Return (x, y) of the center of cell containing provided text 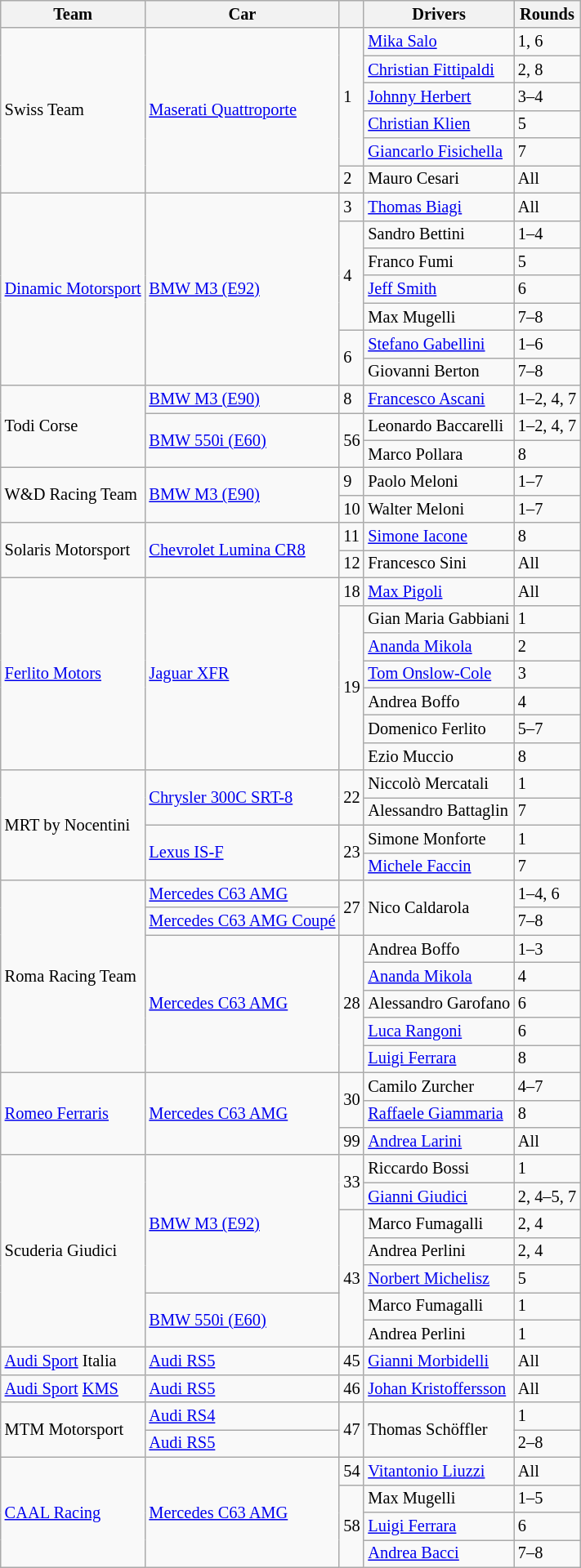
Francesco Sini (438, 563)
Simone Monforte (438, 839)
Christian Fittipaldi (438, 69)
Andrea Larini (438, 1141)
Chevrolet Lumina CR8 (242, 550)
Swiss Team (74, 110)
Gian Maria Gabbiani (438, 619)
2, 4–5, 7 (547, 1196)
Max Pigoli (438, 591)
9 (351, 481)
Romeo Ferraris (74, 1114)
CAAL Racing (74, 1512)
MRT by Nocentini (74, 825)
1–3 (547, 949)
Alessandro Battaglin (438, 811)
11 (351, 537)
Raffaele Giammaria (438, 1114)
Lexus IS-F (242, 853)
1–5 (547, 1499)
56 (351, 439)
Ferlito Motors (74, 674)
12 (351, 563)
10 (351, 509)
Vitantonio Liuzzi (438, 1471)
Francesco Ascani (438, 399)
Riccardo Bossi (438, 1169)
1–4 (547, 234)
47 (351, 1429)
Christian Klien (438, 124)
99 (351, 1141)
Roma Racing Team (74, 976)
Car (242, 14)
Niccolò Mercatali (438, 784)
Jeff Smith (438, 289)
Scuderia Giudici (74, 1251)
Drivers (438, 14)
43 (351, 1278)
Paolo Meloni (438, 481)
54 (351, 1471)
Mauro Cesari (438, 179)
W&D Racing Team (74, 495)
Walter Meloni (438, 509)
Dinamic Motorsport (74, 289)
Thomas Biagi (438, 207)
1–6 (547, 344)
Luca Rangoni (438, 1031)
Mika Salo (438, 42)
Simone Iacone (438, 537)
4–7 (547, 1086)
Leonardo Baccarelli (438, 426)
Giancarlo Fisichella (438, 152)
Jaguar XFR (242, 674)
Todi Corse (74, 426)
MTM Motorsport (74, 1429)
Norbert Michelisz (438, 1279)
33 (351, 1183)
58 (351, 1526)
3–4 (547, 96)
Audi RS4 (242, 1416)
Domenico Ferlito (438, 728)
Gianni Morbidelli (438, 1361)
Marco Pollara (438, 454)
23 (351, 853)
Audi Sport KMS (74, 1388)
Giovanni Berton (438, 372)
Nico Caldarola (438, 906)
Johan Kristoffersson (438, 1388)
Thomas Schöffler (438, 1429)
27 (351, 906)
Ezio Muccio (438, 756)
28 (351, 1004)
Team (74, 14)
2–8 (547, 1443)
30 (351, 1099)
1–4, 6 (547, 893)
2, 8 (547, 69)
Gianni Giudici (438, 1196)
Camilo Zurcher (438, 1086)
Rounds (547, 14)
1, 6 (547, 42)
Franco Fumi (438, 261)
Maserati Quattroporte (242, 110)
Michele Faccin (438, 866)
Mercedes C63 AMG Coupé (242, 921)
Stefano Gabellini (438, 344)
Johnny Herbert (438, 96)
19 (351, 688)
Andrea Bacci (438, 1553)
22 (351, 797)
Audi Sport Italia (74, 1361)
Solaris Motorsport (74, 550)
Chrysler 300C SRT-8 (242, 797)
Tom Onslow-Cole (438, 674)
Sandro Bettini (438, 234)
Alessandro Garofano (438, 1004)
5–7 (547, 728)
18 (351, 591)
46 (351, 1388)
45 (351, 1361)
